Scan for the cell matching the given text and deliver its (x, y) coordinate at center. 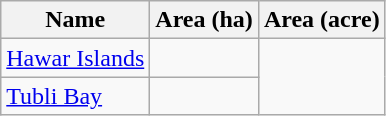
Area (ha) (204, 20)
Area (acre) (322, 20)
Tubli Bay (76, 96)
Hawar Islands (76, 58)
Name (76, 20)
